Output the [X, Y] coordinate of the center of the cell containing the given text.  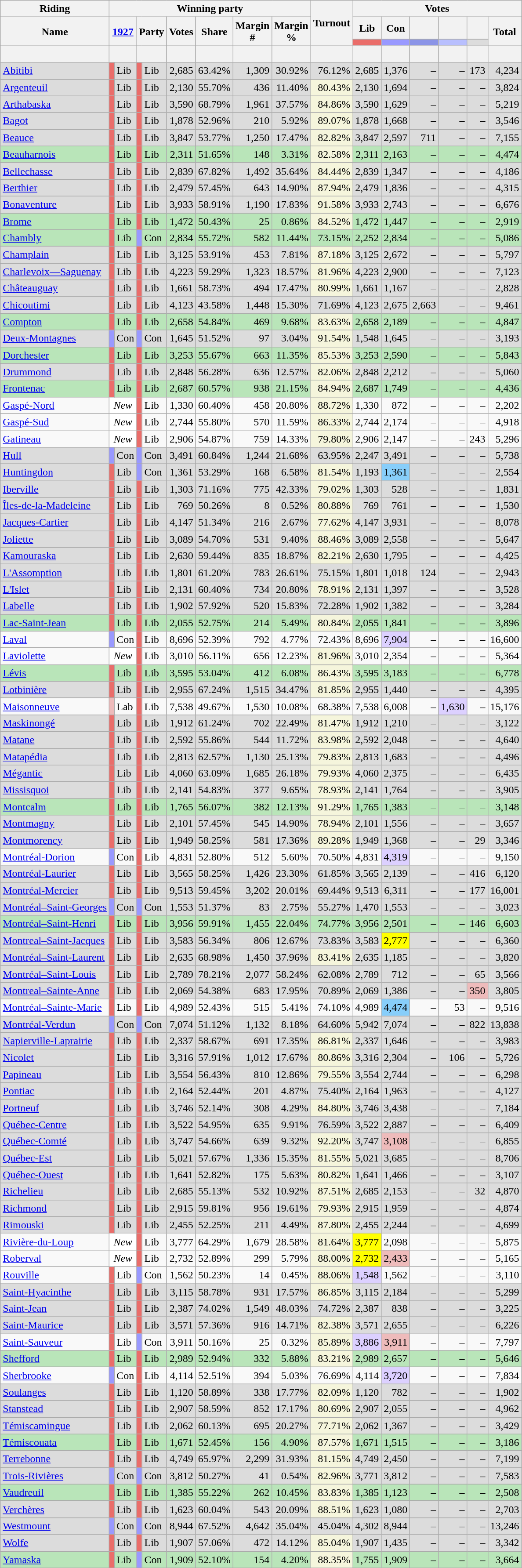
Arthabaska [55, 104]
Shefford [55, 1359]
85.04% [332, 1543]
2,247 [367, 455]
80.99% [332, 288]
2,299 [252, 1459]
702 [252, 723]
Soulanges [55, 1392]
53.77% [214, 138]
512 [252, 857]
84.52% [332, 221]
1,556 [395, 824]
70.50% [332, 857]
2,252 [367, 238]
1,764 [395, 790]
Maisonneuve [55, 706]
156 [252, 1442]
64.29% [214, 1241]
2,244 [395, 1225]
852 [252, 1409]
5,797 [504, 255]
6,435 [504, 773]
51.12% [214, 1024]
4,918 [504, 422]
210 [252, 121]
Compton [55, 322]
7,123 [504, 272]
61.24% [214, 723]
75.40% [332, 1091]
37.96% [291, 957]
20.09% [291, 1509]
458 [252, 405]
87.51% [332, 1191]
4.29% [291, 1108]
3,225 [504, 1309]
6,676 [504, 204]
65.97% [214, 1459]
68.38% [332, 706]
3,193 [504, 338]
1,448 [252, 305]
52.51% [214, 1376]
83.63% [332, 322]
Saint-Sauveur [55, 1342]
Terrebonne [55, 1459]
5.41% [291, 1007]
16,600 [504, 639]
175 [252, 1175]
Bagot [55, 121]
54.84% [214, 322]
Jacques-Cartier [55, 523]
10.92% [291, 1191]
10.08% [291, 706]
76.59% [332, 1125]
29 [477, 840]
1,018 [395, 573]
9.40% [291, 539]
822 [477, 1024]
5,299 [504, 1292]
74.02% [214, 1309]
Verchères [55, 1509]
52.44% [214, 1091]
Missisquoi [55, 790]
73.83% [332, 940]
734 [252, 589]
639 [252, 1141]
5.03% [291, 1376]
41 [252, 1476]
6.58% [291, 472]
Huntingdon [55, 472]
Chicoutimi [55, 305]
56.07% [214, 807]
80.84% [332, 623]
2,139 [395, 874]
17.36% [291, 840]
7,797 [504, 1342]
436 [252, 87]
Montréal-Verdun [55, 1024]
635 [252, 1125]
Gaspé-Nord [55, 405]
544 [252, 740]
1,435 [395, 1543]
7,904 [395, 639]
22.04% [291, 924]
201 [252, 1091]
Kamouraska [55, 556]
2,655 [395, 1325]
4,425 [504, 556]
0.45% [291, 1275]
2,304 [395, 1058]
3,896 [504, 623]
6,226 [504, 1325]
1,309 [252, 71]
71.16% [214, 489]
1,841 [395, 623]
59.91% [214, 924]
1,470 [367, 907]
5.60% [291, 857]
956 [252, 1208]
89.07% [332, 121]
4,870 [504, 1191]
148 [252, 154]
15.83% [291, 606]
60.04% [214, 1509]
78.93% [332, 790]
85.89% [332, 1342]
Hull [55, 455]
4.90% [291, 1442]
Beauce [55, 138]
57.91% [214, 1058]
1,376 [395, 71]
3,148 [504, 807]
Frontenac [55, 388]
25.13% [291, 756]
3,805 [504, 991]
Lac-Saint-Jean [55, 623]
783 [252, 573]
Pontiac [55, 1091]
2.67% [291, 523]
453 [252, 255]
56.28% [214, 372]
9.91% [291, 1125]
2,184 [395, 1292]
Châteauguay [55, 288]
Mégantic [55, 773]
Québec-Comté [55, 1141]
58.89% [214, 1392]
11.72% [291, 740]
494 [252, 288]
88.00% [332, 1258]
3,183 [395, 673]
L'Islet [55, 589]
416 [477, 874]
Papineau [55, 1074]
79.02% [332, 489]
792 [252, 639]
214 [252, 623]
26.61% [291, 573]
15,176 [504, 706]
52.14% [214, 1108]
61.85% [332, 874]
30.92% [291, 71]
1,831 [504, 489]
Montréal–Sainte-Marie [55, 1007]
4,962 [504, 1409]
14.71% [291, 1325]
3,202 [252, 890]
4,640 [504, 740]
7,583 [504, 1476]
79.83% [332, 756]
Rimouski [55, 1225]
3,771 [367, 1476]
Montréal–Saint-Henri [55, 924]
23.30% [291, 874]
54.83% [214, 790]
2,663 [424, 305]
4,874 [504, 1208]
17.67% [291, 1058]
91.29% [332, 807]
78.21% [214, 974]
77.62% [332, 523]
0.32% [291, 1342]
806 [252, 940]
656 [252, 656]
59.81% [214, 1208]
1,492 [252, 171]
81.15% [332, 1459]
22.49% [291, 723]
87.80% [332, 1225]
2,828 [504, 288]
83 [252, 907]
76.69% [332, 1376]
Québec-Centre [55, 1125]
58.59% [214, 1409]
Lévis [55, 673]
Argenteuil [55, 87]
1,795 [395, 556]
3,720 [395, 1376]
1,683 [395, 756]
2.75% [291, 907]
45.04% [332, 1526]
7,155 [504, 138]
636 [252, 372]
78.91% [332, 589]
3,546 [504, 121]
52.39% [214, 639]
Total [504, 32]
1,012 [252, 1058]
67.24% [214, 690]
Rouville [55, 1275]
21.68% [291, 455]
1,367 [395, 1426]
1,397 [395, 589]
61.20% [214, 573]
3,342 [504, 1543]
5,060 [504, 372]
Montréal-Mercier [55, 890]
Abitibi [55, 71]
931 [252, 1292]
2,450 [395, 1459]
8,078 [504, 523]
7,199 [504, 1459]
17.83% [291, 204]
20.01% [291, 890]
81.85% [332, 690]
52.82% [214, 1175]
4,436 [504, 388]
51.37% [214, 907]
2,202 [504, 405]
4,127 [504, 1091]
56.43% [214, 1074]
2,919 [504, 221]
Montcalm [55, 807]
1,755 [367, 1560]
1,466 [395, 1175]
11.40% [291, 87]
2,672 [395, 255]
52.96% [214, 121]
308 [252, 1108]
3,657 [504, 824]
88.72% [332, 405]
75.15% [332, 573]
382 [252, 807]
55.67% [214, 355]
37.57% [291, 104]
Montreal–Sainte-Anne [55, 991]
712 [395, 974]
938 [252, 388]
2,433 [395, 1258]
84.86% [332, 104]
1,450 [252, 957]
52.25% [214, 1225]
14 [252, 1275]
412 [252, 673]
1,336 [252, 1158]
Chambly [55, 238]
1,961 [252, 104]
72.43% [332, 639]
12.13% [291, 807]
2,189 [395, 322]
82.82% [332, 138]
Montréal–Saint-Laurent [55, 957]
9.65% [291, 790]
691 [252, 1041]
Name [55, 32]
Charlevoix—Saguenay [55, 272]
1,323 [252, 272]
Winning party [210, 9]
81.64% [332, 1241]
28.58% [291, 1241]
85.53% [332, 355]
6,778 [504, 673]
2,943 [504, 573]
810 [252, 1074]
58.67% [214, 1041]
4,642 [252, 1526]
3.04% [291, 338]
56.34% [214, 940]
86.81% [332, 1041]
1,193 [367, 472]
2,375 [395, 773]
73.15% [332, 238]
17.57% [291, 1292]
17.17% [291, 1409]
6.08% [291, 673]
6,360 [504, 940]
Bonaventure [55, 204]
Gatineau [55, 439]
4,319 [395, 857]
146 [477, 924]
87.57% [332, 1442]
695 [252, 1426]
Berthier [55, 188]
32 [477, 1191]
42.33% [291, 489]
2,900 [395, 272]
11.44% [291, 238]
1,685 [252, 773]
683 [252, 991]
168 [252, 472]
124 [424, 573]
18.87% [291, 556]
6,409 [504, 1125]
Richelieu [55, 1191]
5,738 [504, 455]
6,120 [504, 874]
49.67% [214, 706]
2,501 [395, 924]
89.28% [332, 840]
775 [252, 489]
10.45% [291, 1492]
Yamaska [55, 1560]
88.06% [332, 1275]
6,008 [395, 706]
1,244 [252, 455]
1,440 [395, 690]
Témiscouata [55, 1442]
3,886 [367, 1342]
5,646 [504, 1359]
Montréal–Saint-Georges [55, 907]
1,123 [395, 1492]
91.54% [332, 338]
5,296 [504, 439]
5,086 [504, 238]
Saint-Hyacinthe [55, 1292]
Montréal–Saint-Louis [55, 974]
86.85% [332, 1292]
82.96% [332, 1476]
82.58% [332, 154]
9,516 [504, 1007]
12.86% [291, 1074]
338 [252, 1392]
58.73% [214, 288]
0.54% [291, 1476]
2,354 [395, 656]
67.82% [214, 171]
3,284 [504, 606]
Napierville-Laprairie [55, 1041]
15.35% [291, 1158]
4,395 [504, 690]
84.44% [332, 171]
62.57% [214, 756]
Joliette [55, 539]
3,110 [504, 1275]
63.42% [214, 71]
52.43% [214, 1007]
5,165 [504, 1258]
Bellechasse [55, 171]
12.57% [291, 372]
2,554 [504, 472]
2,777 [395, 940]
84.80% [332, 1108]
5.88% [291, 1359]
72.28% [332, 606]
52.89% [214, 1258]
56.11% [214, 656]
3,983 [504, 1041]
7,184 [504, 1108]
531 [252, 539]
5.63% [291, 1175]
55.86% [214, 740]
469 [252, 322]
3,186 [504, 1442]
Brome [55, 221]
1,167 [395, 288]
Saint-Jean [55, 1309]
1,185 [395, 957]
59.29% [214, 272]
55.80% [214, 422]
2,163 [395, 154]
52.75% [214, 623]
Richmond [55, 1208]
377 [252, 790]
332 [252, 1359]
Party [152, 32]
68.98% [214, 957]
4.87% [291, 1091]
8.18% [291, 1024]
Montréal-Laurier [55, 874]
Montmagny [55, 824]
759 [252, 439]
581 [252, 840]
52.94% [214, 1359]
0.52% [291, 506]
65 [477, 974]
88.51% [332, 1509]
59.45% [214, 890]
3,108 [395, 1141]
Dorchester [55, 355]
21.15% [291, 388]
2,558 [395, 539]
86.33% [332, 422]
Rivière-du-Loup [55, 1241]
1,250 [252, 138]
14.12% [291, 1543]
79.80% [332, 439]
472 [252, 1543]
34.47% [291, 690]
2,174 [395, 422]
74.77% [332, 924]
916 [252, 1325]
81.54% [332, 472]
3,107 [504, 1175]
82.21% [332, 556]
Roberval [55, 1258]
211 [252, 1225]
80.82% [332, 1175]
4,496 [504, 756]
5,364 [504, 656]
3,905 [504, 790]
55.22% [214, 1492]
Margin# [252, 32]
83.41% [332, 957]
1,455 [252, 924]
6,603 [504, 924]
17.95% [291, 991]
14.33% [291, 439]
59.44% [214, 556]
15.30% [291, 305]
1,959 [395, 1208]
5,875 [504, 1241]
17.35% [291, 1041]
16,001 [504, 890]
Laval [55, 639]
262 [252, 1492]
60.84% [214, 455]
4,315 [504, 188]
12.23% [291, 656]
Matapédia [55, 756]
19.61% [291, 1208]
84.94% [332, 388]
4,699 [504, 1225]
835 [252, 556]
5.49% [291, 623]
1,347 [395, 171]
0.86% [291, 221]
54.70% [214, 539]
394 [252, 1376]
1,447 [395, 221]
1,383 [395, 807]
67.52% [214, 1526]
3,685 [395, 1158]
6,298 [504, 1074]
69.44% [332, 890]
3,566 [504, 974]
643 [252, 188]
3,346 [504, 840]
4,847 [504, 322]
216 [252, 523]
173 [477, 71]
35.04% [291, 1526]
243 [477, 439]
1,679 [252, 1241]
71.69% [332, 305]
299 [252, 1258]
55.70% [214, 87]
26.18% [291, 773]
3,824 [504, 87]
1,190 [252, 204]
5,219 [504, 104]
5.92% [291, 121]
2,703 [504, 1509]
4,234 [504, 71]
350 [477, 991]
91.58% [332, 204]
Vaudreuil [55, 1492]
82.06% [332, 372]
2,590 [395, 355]
50.26% [214, 506]
50.43% [214, 221]
L'Assomption [55, 573]
54.95% [214, 1125]
Québec-Est [55, 1158]
11.59% [291, 422]
532 [252, 1191]
Témiscamingue [55, 1426]
528 [395, 489]
13,838 [504, 1024]
Champlain [55, 255]
2,887 [395, 1125]
2,098 [395, 1241]
3,429 [504, 1426]
5,726 [504, 1058]
81.47% [332, 723]
6,855 [504, 1141]
53.91% [214, 255]
1,210 [395, 723]
74.72% [332, 1309]
9.32% [291, 1141]
106 [453, 1058]
515 [252, 1007]
Margin% [291, 32]
55.13% [214, 1191]
Montreal–Saint-Jacques [55, 940]
Share [214, 32]
663 [252, 355]
1927 [123, 32]
5,843 [504, 355]
53 [453, 1007]
18.57% [291, 272]
58.78% [214, 1292]
63.95% [332, 455]
2,212 [395, 372]
62.08% [332, 974]
68.79% [214, 104]
Gaspé-Sud [55, 422]
543 [252, 1509]
92.20% [332, 1141]
58.91% [214, 204]
5,942 [367, 1024]
2,597 [395, 138]
13,246 [504, 1526]
Nicolet [55, 1058]
20.27% [291, 1426]
54.66% [214, 1141]
872 [395, 405]
55.27% [332, 907]
1,630 [453, 706]
57.36% [214, 1325]
1,368 [395, 840]
1,836 [395, 188]
2,077 [252, 974]
80.69% [332, 1409]
2,657 [395, 1359]
Maskinongé [55, 723]
35.64% [291, 171]
51.52% [214, 338]
76.12% [332, 71]
70.89% [332, 991]
3,438 [395, 1108]
53.04% [214, 673]
520 [252, 606]
57.06% [214, 1543]
3.31% [291, 154]
4.77% [291, 639]
52.80% [214, 857]
82.38% [332, 1325]
Lotbinière [55, 690]
8 [252, 506]
Laviolette [55, 656]
50.27% [214, 1476]
51.65% [214, 154]
82.09% [332, 1392]
3,023 [504, 907]
55.72% [214, 238]
48.03% [291, 1309]
Wolfe [55, 1543]
3,528 [504, 589]
31.93% [291, 1459]
88.46% [332, 539]
2,675 [395, 305]
Riding [55, 9]
6,311 [395, 890]
Labelle [55, 606]
1,080 [395, 1509]
97 [252, 338]
60.13% [214, 1426]
154 [252, 1560]
1,694 [395, 87]
Drummond [55, 372]
2,048 [395, 740]
Lab [126, 706]
3,122 [504, 723]
64.60% [332, 1024]
1,386 [395, 991]
1,629 [395, 104]
2,743 [395, 204]
1,382 [395, 606]
Sherbrooke [55, 1376]
4,186 [504, 171]
7.81% [291, 255]
77.71% [332, 1426]
83.21% [332, 1359]
51.34% [214, 523]
87.18% [332, 255]
3,820 [504, 957]
4,302 [367, 1526]
52.45% [214, 1442]
Matane [55, 740]
50.23% [214, 1275]
1,646 [395, 1041]
1,749 [395, 388]
58.24% [291, 974]
5.79% [291, 1258]
4.49% [291, 1225]
7,834 [504, 1376]
Trois-Rivières [55, 1476]
Québec-Ouest [55, 1175]
5,647 [504, 539]
1,668 [395, 121]
54.38% [214, 991]
86.43% [332, 673]
545 [252, 824]
8,706 [504, 1158]
52.10% [214, 1560]
1,963 [395, 1091]
80.88% [332, 506]
3,664 [504, 1560]
87.94% [332, 188]
81.55% [332, 1158]
Stanstead [55, 1409]
Îles-de-la-Madeleine [55, 506]
43.58% [214, 305]
2,508 [504, 1492]
Portneuf [55, 1108]
761 [395, 506]
79.55% [332, 1074]
80.43% [332, 87]
582 [252, 238]
Turnout [332, 23]
57.67% [214, 1158]
60.57% [214, 388]
Saint-Maurice [55, 1325]
50.16% [214, 1342]
63.09% [214, 773]
9.68% [291, 322]
1,130 [252, 756]
2,153 [395, 1191]
Montmorency [55, 840]
570 [252, 422]
Iberville [55, 489]
83.98% [332, 740]
Westmount [55, 1526]
78.94% [332, 824]
782 [395, 1392]
2,147 [395, 439]
Montréal-Dorion [55, 857]
1,549 [252, 1309]
11.35% [291, 355]
54.87% [214, 439]
83.83% [332, 1492]
17.77% [291, 1392]
1,426 [252, 874]
3,931 [395, 523]
57.92% [214, 606]
4.20% [291, 1560]
711 [424, 138]
177 [477, 890]
88.35% [332, 1560]
12.67% [291, 940]
9,461 [504, 305]
74.10% [332, 1007]
Beauharnois [55, 154]
1,132 [252, 1024]
53.29% [214, 472]
9,150 [504, 857]
Deux-Montagnes [55, 338]
838 [395, 1309]
80.86% [332, 1058]
